Find where the given text appears and provide that cell's center as (X, Y) coordinate. 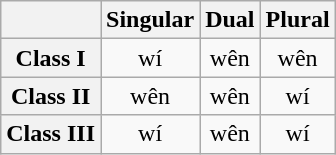
Class II (51, 96)
Dual (230, 20)
Singular (150, 20)
Class III (51, 134)
Plural (298, 20)
Class I (51, 58)
